Extract the (X, Y) coordinate from the center of the cell holding the provided text.  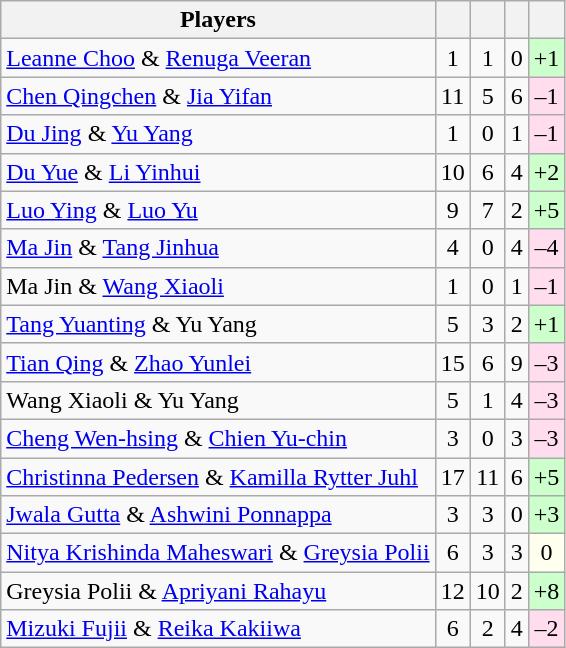
Du Jing & Yu Yang (218, 134)
Greysia Polii & Apriyani Rahayu (218, 591)
Du Yue & Li Yinhui (218, 172)
12 (452, 591)
Ma Jin & Tang Jinhua (218, 248)
Wang Xiaoli & Yu Yang (218, 400)
Cheng Wen-hsing & Chien Yu-chin (218, 438)
17 (452, 477)
–2 (546, 629)
7 (488, 210)
Jwala Gutta & Ashwini Ponnappa (218, 515)
Tian Qing & Zhao Yunlei (218, 362)
+2 (546, 172)
15 (452, 362)
Ma Jin & Wang Xiaoli (218, 286)
Leanne Choo & Renuga Veeran (218, 58)
Luo Ying & Luo Yu (218, 210)
Mizuki Fujii & Reika Kakiiwa (218, 629)
Nitya Krishinda Maheswari & Greysia Polii (218, 553)
Chen Qingchen & Jia Yifan (218, 96)
Christinna Pedersen & Kamilla Rytter Juhl (218, 477)
Players (218, 20)
+8 (546, 591)
+3 (546, 515)
Tang Yuanting & Yu Yang (218, 324)
–4 (546, 248)
